Detect which cell encompasses the target text, then output its (x, y) center coordinate. 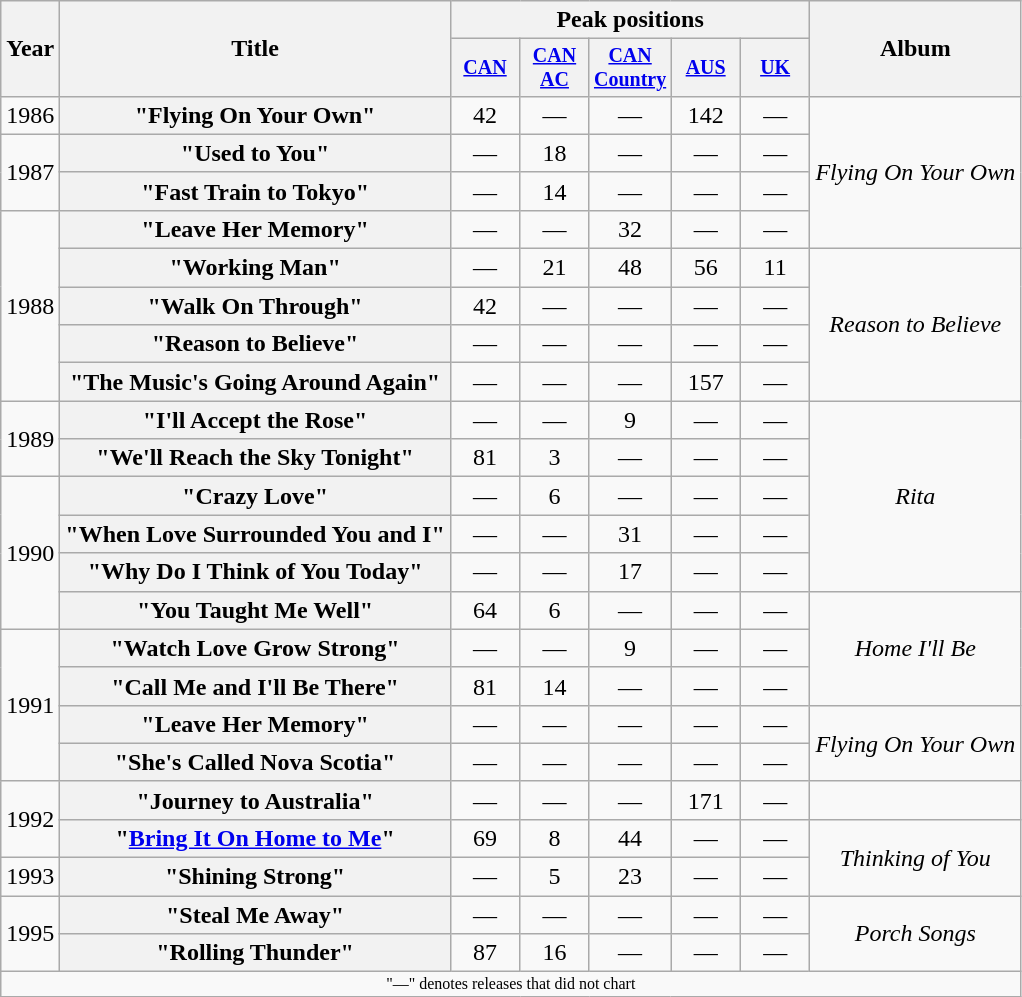
171 (706, 800)
"Crazy Love" (255, 496)
1988 (30, 305)
"Fast Train to Tokyo" (255, 191)
5 (554, 877)
"Used to You" (255, 153)
"Why Do I Think of You Today" (255, 572)
"—" denotes releases that did not chart (511, 984)
Porch Songs (916, 934)
"Shining Strong" (255, 877)
1987 (30, 172)
Home I'll Be (916, 648)
Title (255, 49)
"Working Man" (255, 268)
1989 (30, 439)
CAN AC (554, 68)
17 (630, 572)
"You Taught Me Well" (255, 610)
142 (706, 115)
Thinking of You (916, 857)
CAN Country (630, 68)
"She's Called Nova Scotia" (255, 762)
31 (630, 534)
3 (554, 458)
"Steal Me Away" (255, 915)
"Journey to Australia" (255, 800)
"Rolling Thunder" (255, 953)
Peak positions (630, 20)
AUS (706, 68)
"Flying On Your Own" (255, 115)
Year (30, 49)
"Reason to Believe" (255, 344)
32 (630, 229)
44 (630, 838)
1990 (30, 553)
1993 (30, 877)
11 (774, 268)
"Watch Love Grow Strong" (255, 648)
Reason to Believe (916, 325)
1991 (30, 705)
69 (484, 838)
Album (916, 49)
1992 (30, 819)
"Walk On Through" (255, 306)
Rita (916, 496)
1995 (30, 934)
21 (554, 268)
64 (484, 610)
18 (554, 153)
"I'll Accept the Rose" (255, 420)
UK (774, 68)
48 (630, 268)
"We'll Reach the Sky Tonight" (255, 458)
"Bring It On Home to Me" (255, 838)
56 (706, 268)
"Call Me and I'll Be There" (255, 686)
"When Love Surrounded You and I" (255, 534)
87 (484, 953)
"The Music's Going Around Again" (255, 382)
8 (554, 838)
16 (554, 953)
1986 (30, 115)
CAN (484, 68)
23 (630, 877)
157 (706, 382)
